Search for the cell housing the specified text and yield its [x, y] center coordinate. 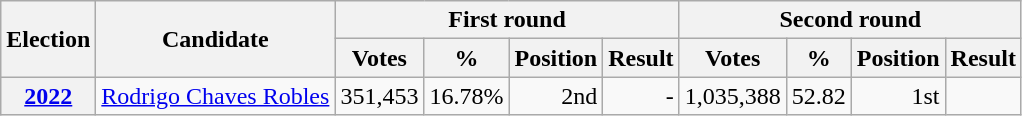
First round [507, 20]
Election [48, 39]
16.78% [466, 96]
Rodrigo Chaves Robles [216, 96]
351,453 [380, 96]
Candidate [216, 39]
Second round [850, 20]
1st [898, 96]
2022 [48, 96]
52.82 [818, 96]
- [641, 96]
1,035,388 [732, 96]
2nd [556, 96]
